Find where the given text appears and provide that cell's center as (X, Y) coordinate. 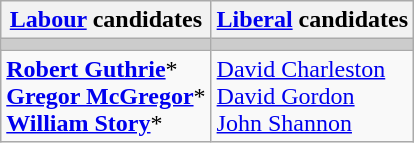
Robert Guthrie*Gregor McGregor*William Story* (106, 96)
David CharlestonDavid GordonJohn Shannon (312, 96)
Liberal candidates (312, 20)
Labour candidates (106, 20)
